For the text-containing cell, return its midpoint in (X, Y) coordinate format. 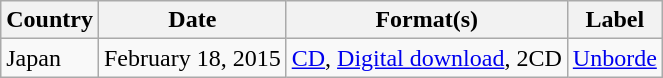
CD, Digital download, 2CD (426, 58)
Label (614, 20)
Unborde (614, 58)
Format(s) (426, 20)
Country (50, 20)
February 18, 2015 (192, 58)
Japan (50, 58)
Date (192, 20)
